Capture the cell that displays the provided text and extract its (x, y) central coordinate. 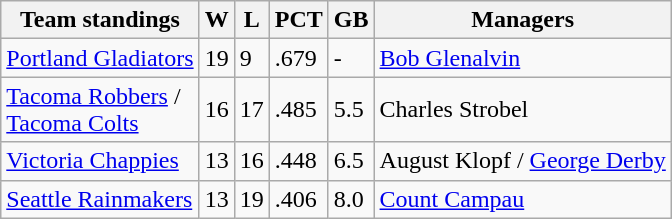
5.5 (351, 110)
17 (252, 110)
.448 (298, 161)
9 (252, 58)
.679 (298, 58)
Seattle Rainmakers (100, 199)
Victoria Chappies (100, 161)
.406 (298, 199)
.485 (298, 110)
W (216, 20)
Portland Gladiators (100, 58)
Tacoma Robbers /Tacoma Colts (100, 110)
6.5 (351, 161)
Count Campau (522, 199)
PCT (298, 20)
8.0 (351, 199)
- (351, 58)
Bob Glenalvin (522, 58)
August Klopf / George Derby (522, 161)
Team standings (100, 20)
Charles Strobel (522, 110)
Managers (522, 20)
L (252, 20)
GB (351, 20)
